Identify which cell holds the provided text, then report its [X, Y] central coordinate. 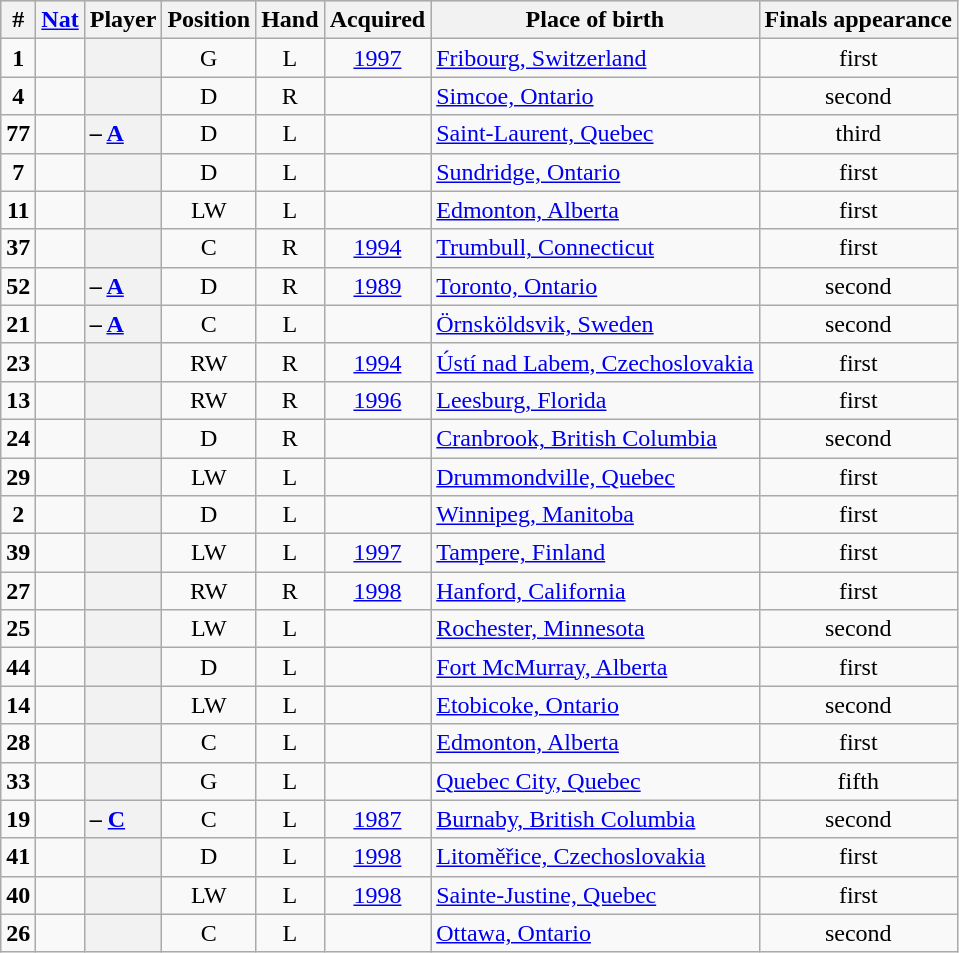
44 [18, 667]
21 [18, 324]
26 [18, 933]
13 [18, 400]
23 [18, 362]
41 [18, 857]
fifth [858, 781]
24 [18, 438]
29 [18, 477]
Leesburg, Florida [595, 400]
Hand [290, 20]
11 [18, 210]
Litoměřice, Czechoslovakia [595, 857]
Örnsköldsvik, Sweden [595, 324]
Sainte-Justine, Quebec [595, 895]
Acquired [378, 20]
Toronto, Ontario [595, 286]
Drummondville, Quebec [595, 477]
Fribourg, Switzerland [595, 58]
77 [18, 134]
2 [18, 515]
52 [18, 286]
19 [18, 819]
7 [18, 172]
Place of birth [595, 20]
Tampere, Finland [595, 553]
39 [18, 553]
Cranbrook, British Columbia [595, 438]
Nat [60, 20]
Simcoe, Ontario [595, 96]
33 [18, 781]
Ústí nad Labem, Czechoslovakia [595, 362]
Burnaby, British Columbia [595, 819]
third [858, 134]
Quebec City, Quebec [595, 781]
37 [18, 248]
Sundridge, Ontario [595, 172]
Rochester, Minnesota [595, 629]
Hanford, California [595, 591]
1987 [378, 819]
40 [18, 895]
Finals appearance [858, 20]
Saint-Laurent, Quebec [595, 134]
Trumbull, Connecticut [595, 248]
Fort McMurray, Alberta [595, 667]
25 [18, 629]
Position [209, 20]
Etobicoke, Ontario [595, 705]
27 [18, 591]
# [18, 20]
Winnipeg, Manitoba [595, 515]
1996 [378, 400]
4 [18, 96]
– C [123, 819]
1989 [378, 286]
Ottawa, Ontario [595, 933]
Player [123, 20]
14 [18, 705]
1 [18, 58]
28 [18, 743]
